Detect which cell encompasses the target text, then output its (x, y) center coordinate. 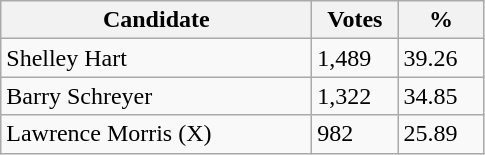
982 (355, 134)
Barry Schreyer (156, 96)
% (441, 20)
34.85 (441, 96)
Candidate (156, 20)
Votes (355, 20)
25.89 (441, 134)
Lawrence Morris (X) (156, 134)
1,322 (355, 96)
1,489 (355, 58)
39.26 (441, 58)
Shelley Hart (156, 58)
